Find where the given text appears and provide that cell's center as [X, Y] coordinate. 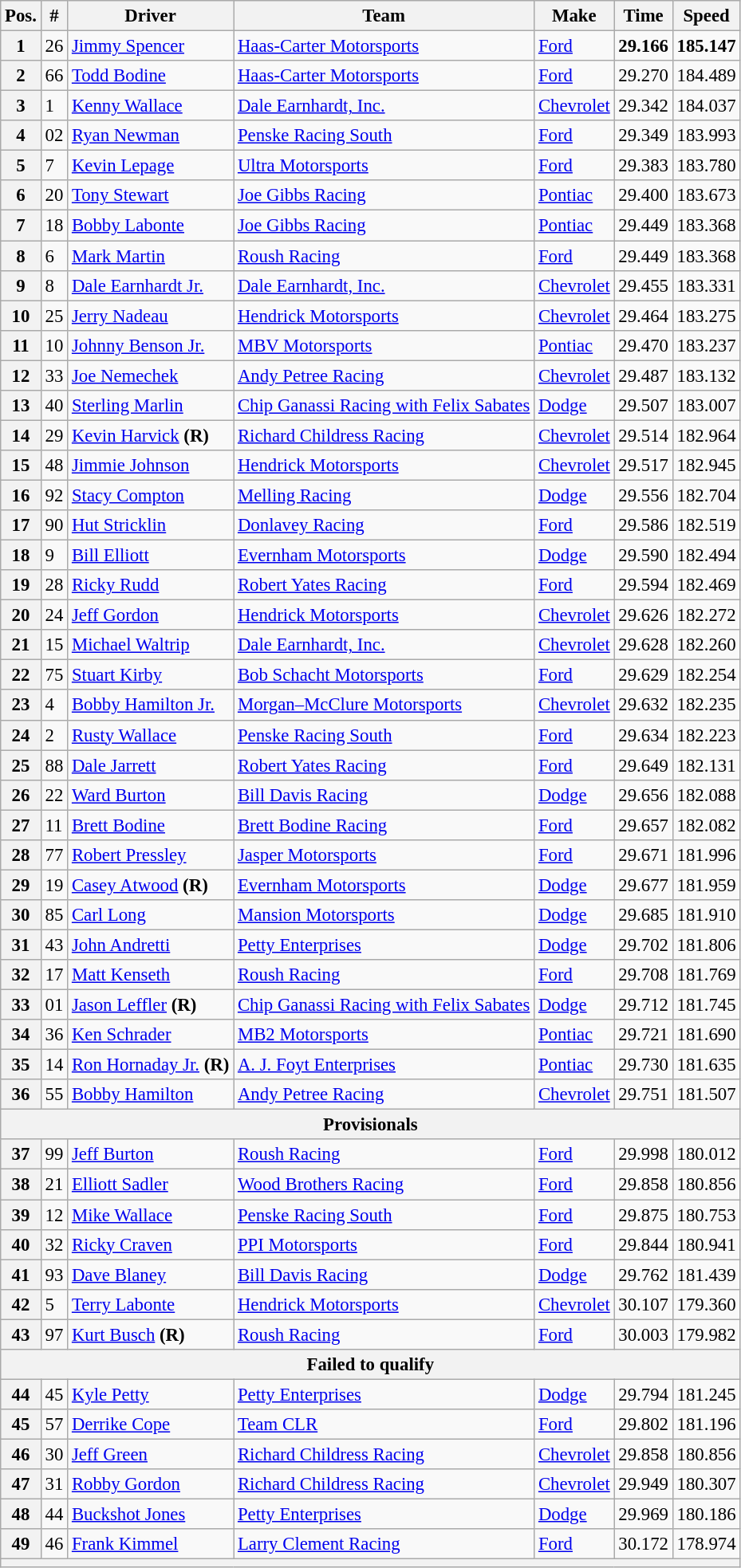
180.307 [707, 1484]
Jeff Green [151, 1454]
85 [54, 915]
29.671 [643, 855]
29.969 [643, 1515]
185.147 [707, 46]
29.487 [643, 375]
29.649 [643, 765]
90 [54, 525]
Robert Pressley [151, 855]
Dave Blaney [151, 1275]
178.974 [707, 1544]
181.245 [707, 1394]
182.519 [707, 525]
41 [21, 1275]
29.556 [643, 495]
180.941 [707, 1244]
Time [643, 16]
Dale Jarrett [151, 765]
Pos. [21, 16]
181.996 [707, 855]
29.470 [643, 345]
37 [21, 1155]
29.342 [643, 106]
30.172 [643, 1544]
29.875 [643, 1215]
29.400 [643, 195]
Hut Stricklin [151, 525]
Kyle Petty [151, 1394]
30.107 [643, 1304]
181.439 [707, 1275]
Ricky Rudd [151, 585]
Mike Wallace [151, 1215]
29.628 [643, 645]
183.007 [707, 406]
# [54, 16]
Team [384, 16]
Ultra Motorsports [384, 166]
Kenny Wallace [151, 106]
Mansion Motorsports [384, 915]
Kurt Busch (R) [151, 1334]
182.945 [707, 466]
66 [54, 76]
183.132 [707, 375]
Ken Schrader [151, 1035]
29.844 [643, 1244]
183.993 [707, 136]
181.507 [707, 1094]
Joe Nemechek [151, 375]
Bob Schacht Motorsports [384, 675]
182.272 [707, 615]
Dale Earnhardt Jr. [151, 285]
Jerry Nadeau [151, 316]
Ricky Craven [151, 1244]
Jimmie Johnson [151, 466]
29.802 [643, 1425]
29.586 [643, 525]
Larry Clement Racing [384, 1544]
29.685 [643, 915]
Tony Stewart [151, 195]
57 [54, 1425]
29.626 [643, 615]
77 [54, 855]
29.712 [643, 1005]
Sterling Marlin [151, 406]
181.769 [707, 975]
29.702 [643, 945]
75 [54, 675]
Jason Leffler (R) [151, 1005]
180.753 [707, 1215]
John Andretti [151, 945]
182.131 [707, 765]
Stuart Kirby [151, 675]
182.964 [707, 435]
Speed [707, 16]
29.270 [643, 76]
182.088 [707, 795]
97 [54, 1334]
181.959 [707, 885]
Provisionals [370, 1125]
182.494 [707, 556]
Bill Elliott [151, 556]
29.455 [643, 285]
Bobby Labonte [151, 226]
183.275 [707, 316]
29.514 [643, 435]
182.235 [707, 705]
Jeff Gordon [151, 615]
Ward Burton [151, 795]
Johnny Benson Jr. [151, 345]
Jasper Motorsports [384, 855]
Donlavey Racing [384, 525]
29.949 [643, 1484]
35 [21, 1065]
Ryan Newman [151, 136]
99 [54, 1155]
29.594 [643, 585]
Kevin Lepage [151, 166]
PPI Motorsports [384, 1244]
182.254 [707, 675]
29.464 [643, 316]
182.469 [707, 585]
29.657 [643, 825]
181.690 [707, 1035]
Ron Hornaday Jr. (R) [151, 1065]
30.003 [643, 1334]
Rusty Wallace [151, 735]
Brett Bodine [151, 825]
16 [21, 495]
Team CLR [384, 1425]
13 [21, 406]
Derrike Cope [151, 1425]
Jeff Burton [151, 1155]
MBV Motorsports [384, 345]
29.166 [643, 46]
Bobby Hamilton Jr. [151, 705]
183.673 [707, 195]
Melling Racing [384, 495]
Casey Atwood (R) [151, 885]
Mark Martin [151, 256]
47 [21, 1484]
183.780 [707, 166]
Michael Waltrip [151, 645]
182.082 [707, 825]
Todd Bodine [151, 76]
182.704 [707, 495]
29.677 [643, 885]
182.223 [707, 735]
42 [21, 1304]
183.237 [707, 345]
29.721 [643, 1035]
02 [54, 136]
29.751 [643, 1094]
Elliott Sadler [151, 1185]
29.634 [643, 735]
Make [574, 16]
01 [54, 1005]
181.745 [707, 1005]
Buckshot Jones [151, 1515]
180.186 [707, 1515]
179.360 [707, 1304]
29.762 [643, 1275]
34 [21, 1035]
Carl Long [151, 915]
29.708 [643, 975]
181.806 [707, 945]
A. J. Foyt Enterprises [384, 1065]
Morgan–McClure Motorsports [384, 705]
29.507 [643, 406]
Stacy Compton [151, 495]
Brett Bodine Racing [384, 825]
179.982 [707, 1334]
181.196 [707, 1425]
Bobby Hamilton [151, 1094]
MB2 Motorsports [384, 1035]
181.635 [707, 1065]
29.730 [643, 1065]
Matt Kenseth [151, 975]
181.910 [707, 915]
29.349 [643, 136]
29.629 [643, 675]
23 [21, 705]
29.794 [643, 1394]
183.331 [707, 285]
Wood Brothers Racing [384, 1185]
29.517 [643, 466]
39 [21, 1215]
27 [21, 825]
93 [54, 1275]
184.489 [707, 76]
184.037 [707, 106]
Frank Kimmel [151, 1544]
3 [21, 106]
Terry Labonte [151, 1304]
29.656 [643, 795]
49 [21, 1544]
Driver [151, 16]
92 [54, 495]
38 [21, 1185]
182.260 [707, 645]
29.998 [643, 1155]
29.632 [643, 705]
88 [54, 765]
29.590 [643, 556]
Robby Gordon [151, 1484]
29.383 [643, 166]
Failed to qualify [370, 1365]
180.012 [707, 1155]
Jimmy Spencer [151, 46]
Kevin Harvick (R) [151, 435]
55 [54, 1094]
